Scan for the cell matching the given text and deliver its (x, y) coordinate at center. 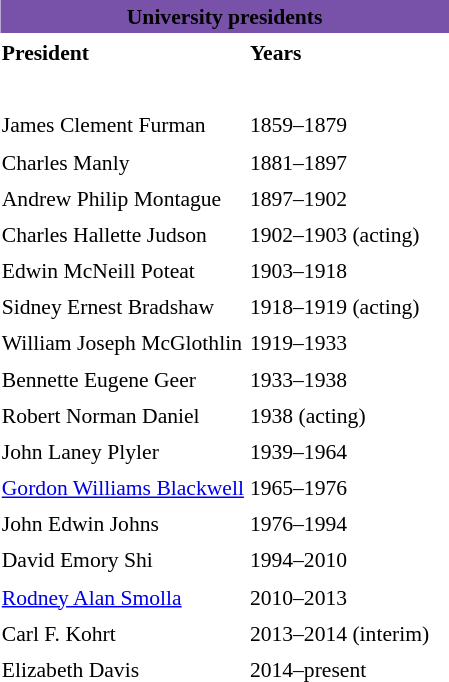
1902–1903 (acting) (348, 234)
Edwin McNeill Poteat (122, 270)
1976–1994 (348, 524)
Bennette Eugene Geer (122, 378)
1919–1933 (348, 342)
Years (348, 52)
William Joseph McGlothlin (122, 342)
1933–1938 (348, 378)
1859–1879 (348, 126)
1918–1919 (acting) (348, 306)
1881–1897 (348, 162)
Charles Manly (122, 162)
1939–1964 (348, 452)
1938 (acting) (348, 416)
John Laney Plyler (122, 452)
President (122, 52)
Carl F. Kohrt (122, 632)
John Edwin Johns (122, 524)
1965–1976 (348, 488)
Andrew Philip Montague (122, 198)
Gordon Williams Blackwell (122, 488)
1903–1918 (348, 270)
David Emory Shi (122, 560)
Rodney Alan Smolla (122, 596)
2013–2014 (interim) (348, 632)
1994–2010 (348, 560)
2010–2013 (348, 596)
James Clement Furman (122, 126)
Sidney Ernest Bradshaw (122, 306)
University presidents (224, 16)
Robert Norman Daniel (122, 416)
Charles Hallette Judson (122, 234)
1897–1902 (348, 198)
